Return [x, y] of the center of cell containing provided text 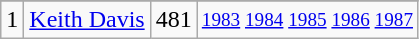
Keith Davis [87, 20]
1 [12, 20]
1983 1984 1985 1986 1987 [307, 20]
481 [174, 20]
